For the text-containing cell, return its midpoint in [X, Y] coordinate format. 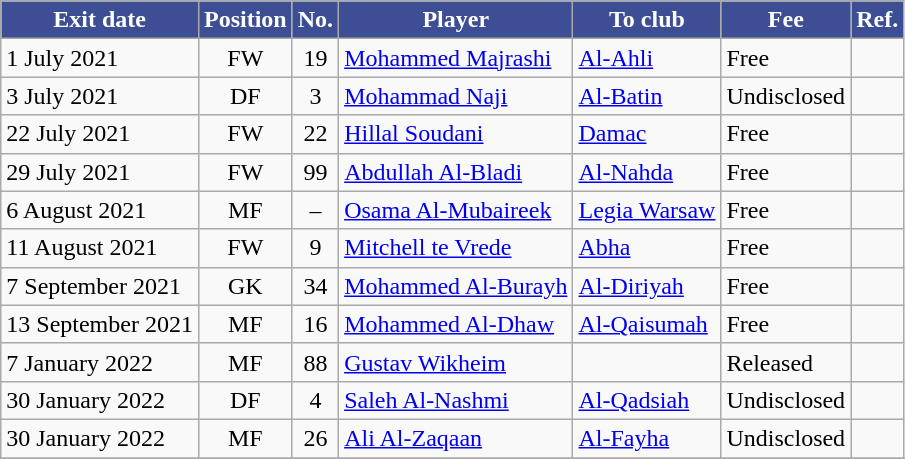
Al-Nahda [647, 172]
Mohammed Al-Burayh [456, 286]
Osama Al-Mubaireek [456, 210]
6 August 2021 [100, 210]
Al-Diriyah [647, 286]
22 July 2021 [100, 134]
7 September 2021 [100, 286]
26 [315, 438]
Ali Al-Zaqaan [456, 438]
Al-Qadsiah [647, 400]
Mohammed Majrashi [456, 58]
Hillal Soudani [456, 134]
No. [315, 20]
Fee [786, 20]
3 [315, 96]
16 [315, 324]
Abdullah Al-Bladi [456, 172]
3 July 2021 [100, 96]
4 [315, 400]
Mohammad Naji [456, 96]
To club [647, 20]
7 January 2022 [100, 362]
Al-Fayha [647, 438]
88 [315, 362]
Player [456, 20]
99 [315, 172]
Saleh Al-Nashmi [456, 400]
Al-Qaisumah [647, 324]
22 [315, 134]
Al-Ahli [647, 58]
Released [786, 362]
Gustav Wikheim [456, 362]
Legia Warsaw [647, 210]
29 July 2021 [100, 172]
Exit date [100, 20]
9 [315, 248]
Mitchell te Vrede [456, 248]
GK [245, 286]
Position [245, 20]
34 [315, 286]
19 [315, 58]
Ref. [878, 20]
Al-Batin [647, 96]
Abha [647, 248]
1 July 2021 [100, 58]
11 August 2021 [100, 248]
13 September 2021 [100, 324]
Mohammed Al-Dhaw [456, 324]
Damac [647, 134]
– [315, 210]
